Pinpoint the cell where the given text exists, returning its (x, y) midpoint coordinate. 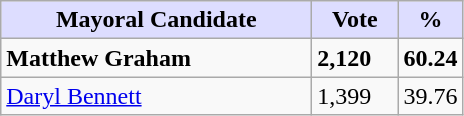
39.76 (430, 96)
% (430, 20)
Matthew Graham (156, 58)
60.24 (430, 58)
Mayoral Candidate (156, 20)
Daryl Bennett (156, 96)
2,120 (355, 58)
1,399 (355, 96)
Vote (355, 20)
